Provide the [x, y] coordinate of the cell's center where the given text is located.  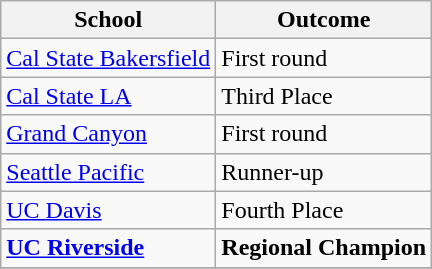
Cal State LA [108, 96]
School [108, 20]
Regional Champion [324, 248]
Runner-up [324, 172]
UC Davis [108, 210]
Fourth Place [324, 210]
UC Riverside [108, 248]
Third Place [324, 96]
Grand Canyon [108, 134]
Seattle Pacific [108, 172]
Cal State Bakersfield [108, 58]
Outcome [324, 20]
